Detect which cell encompasses the target text, then output its [X, Y] center coordinate. 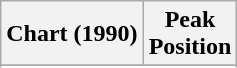
PeakPosition [190, 34]
Chart (1990) [72, 34]
